Determine the (X, Y) coordinate at the center of the cell enclosing the given text.  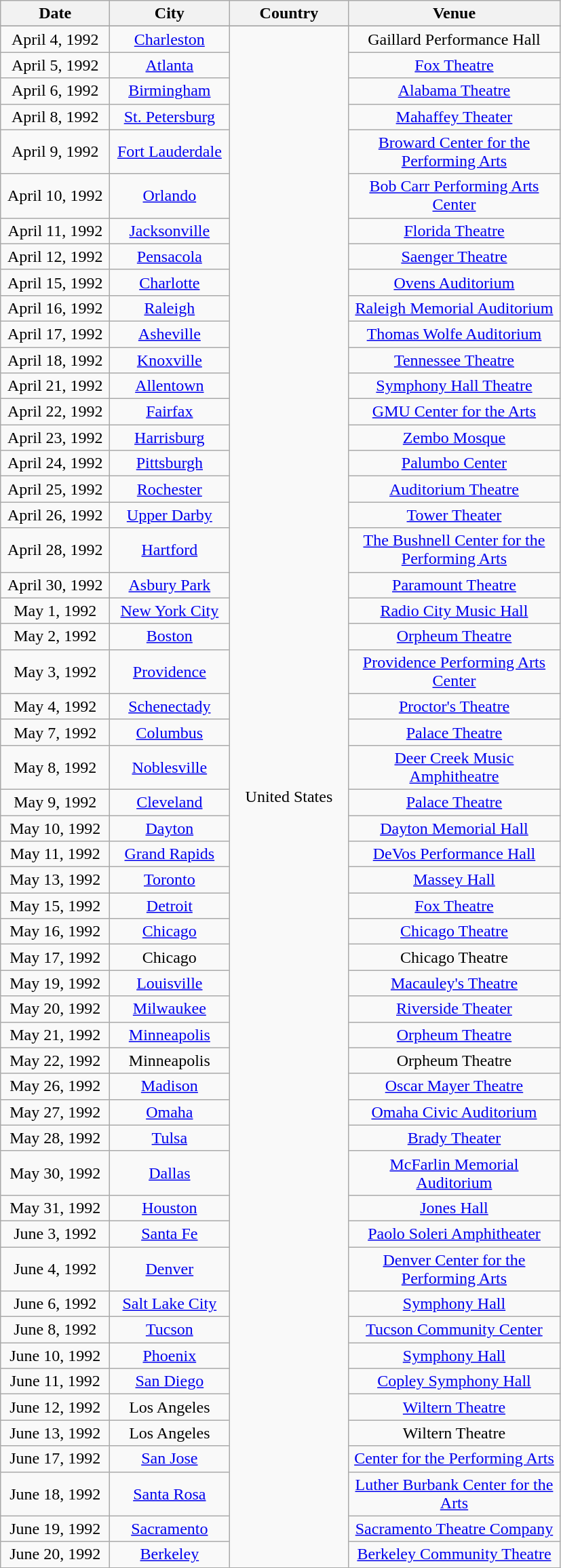
April 18, 1992 (56, 360)
Columbus (170, 732)
Berkeley (170, 1554)
June 3, 1992 (56, 1234)
Cleveland (170, 802)
Thomas Wolfe Auditorium (454, 334)
June 19, 1992 (56, 1529)
Jones Hall (454, 1208)
June 12, 1992 (56, 1407)
April 6, 1992 (56, 91)
May 31, 1992 (56, 1208)
Massey Hall (454, 880)
May 3, 1992 (56, 672)
Zembo Mosque (454, 438)
Charleston (170, 39)
Orlando (170, 195)
Deer Creek Music Amphitheatre (454, 767)
Sacramento Theatre Company (454, 1529)
May 10, 1992 (56, 828)
Providence Performing Arts Center (454, 672)
April 15, 1992 (56, 282)
Brady Theater (454, 1138)
April 11, 1992 (56, 231)
Detroit (170, 906)
Tower Theater (454, 515)
May 30, 1992 (56, 1172)
Schenectady (170, 706)
Dayton Memorial Hall (454, 828)
Copley Symphony Hall (454, 1381)
Milwaukee (170, 1009)
Dallas (170, 1172)
April 16, 1992 (56, 308)
Birmingham (170, 91)
May 21, 1992 (56, 1035)
Ovens Auditorium (454, 282)
Proctor's Theatre (454, 706)
Florida Theatre (454, 231)
April 25, 1992 (56, 489)
May 13, 1992 (56, 880)
Pittsburgh (170, 463)
May 28, 1992 (56, 1138)
Denver (170, 1269)
Paolo Soleri Amphitheater (454, 1234)
June 20, 1992 (56, 1554)
June 18, 1992 (56, 1494)
Symphony Hall Theatre (454, 386)
Omaha (170, 1112)
May 20, 1992 (56, 1009)
Center for the Performing Arts (454, 1459)
May 2, 1992 (56, 636)
Tennessee Theatre (454, 360)
June 11, 1992 (56, 1381)
Charlotte (170, 282)
Louisville (170, 983)
Fort Lauderdale (170, 152)
May 22, 1992 (56, 1060)
Saenger Theatre (454, 256)
April 12, 1992 (56, 256)
May 27, 1992 (56, 1112)
Tulsa (170, 1138)
Radio City Music Hall (454, 611)
DeVos Performance Hall (454, 854)
Luther Burbank Center for the Arts (454, 1494)
April 28, 1992 (56, 550)
Salt Lake City (170, 1304)
April 21, 1992 (56, 386)
United States (289, 797)
May 16, 1992 (56, 932)
Broward Center for the Performing Arts (454, 152)
Tucson (170, 1330)
Macauley's Theatre (454, 983)
May 8, 1992 (56, 767)
April 17, 1992 (56, 334)
April 23, 1992 (56, 438)
San Diego (170, 1381)
April 10, 1992 (56, 195)
May 1, 1992 (56, 611)
Phoenix (170, 1356)
Country (289, 14)
Grand Rapids (170, 854)
May 7, 1992 (56, 732)
May 4, 1992 (56, 706)
Date (56, 14)
June 6, 1992 (56, 1304)
Jacksonville (170, 231)
June 4, 1992 (56, 1269)
Allentown (170, 386)
May 11, 1992 (56, 854)
Pensacola (170, 256)
Asbury Park (170, 585)
Omaha Civic Auditorium (454, 1112)
Santa Rosa (170, 1494)
Atlanta (170, 65)
May 17, 1992 (56, 957)
New York City (170, 611)
Providence (170, 672)
June 8, 1992 (56, 1330)
April 30, 1992 (56, 585)
Tucson Community Center (454, 1330)
May 26, 1992 (56, 1086)
Toronto (170, 880)
GMU Center for the Arts (454, 412)
Upper Darby (170, 515)
Paramount Theatre (454, 585)
May 19, 1992 (56, 983)
Raleigh (170, 308)
Riverside Theater (454, 1009)
Auditorium Theatre (454, 489)
April 4, 1992 (56, 39)
May 15, 1992 (56, 906)
Rochester (170, 489)
April 22, 1992 (56, 412)
Palumbo Center (454, 463)
Noblesville (170, 767)
May 9, 1992 (56, 802)
April 26, 1992 (56, 515)
Fairfax (170, 412)
April 9, 1992 (56, 152)
Oscar Mayer Theatre (454, 1086)
Mahaffey Theater (454, 117)
April 24, 1992 (56, 463)
April 8, 1992 (56, 117)
Venue (454, 14)
San Jose (170, 1459)
Sacramento (170, 1529)
Knoxville (170, 360)
April 5, 1992 (56, 65)
Raleigh Memorial Auditorium (454, 308)
June 17, 1992 (56, 1459)
The Bushnell Center for the Performing Arts (454, 550)
Bob Carr Performing Arts Center (454, 195)
Harrisburg (170, 438)
Dayton (170, 828)
June 13, 1992 (56, 1433)
Houston (170, 1208)
Asheville (170, 334)
St. Petersburg (170, 117)
Hartford (170, 550)
Gaillard Performance Hall (454, 39)
Boston (170, 636)
City (170, 14)
Denver Center for the Performing Arts (454, 1269)
McFarlin Memorial Auditorium (454, 1172)
Santa Fe (170, 1234)
June 10, 1992 (56, 1356)
Alabama Theatre (454, 91)
Madison (170, 1086)
Berkeley Community Theatre (454, 1554)
